Capture the cell that displays the provided text and extract its [X, Y] central coordinate. 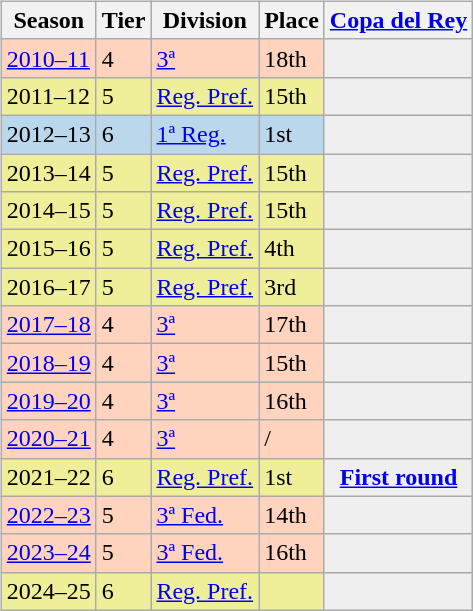
2016–17 [48, 287]
3rd [292, 287]
2010–11 [48, 58]
2011–12 [48, 96]
2014–15 [48, 211]
Season [48, 20]
Division [205, 20]
Copa del Rey [398, 20]
4th [292, 249]
14th [292, 515]
1ª Reg. [205, 134]
Place [292, 20]
2019–20 [48, 401]
Tier [124, 20]
2012–13 [48, 134]
2020–21 [48, 439]
17th [292, 325]
2018–19 [48, 363]
2015–16 [48, 249]
/ [292, 439]
2023–24 [48, 553]
18th [292, 58]
2021–22 [48, 477]
First round [398, 477]
2017–18 [48, 325]
2013–14 [48, 173]
2024–25 [48, 591]
2022–23 [48, 515]
